Extract the [x, y] coordinate from the center of the cell holding the provided text.  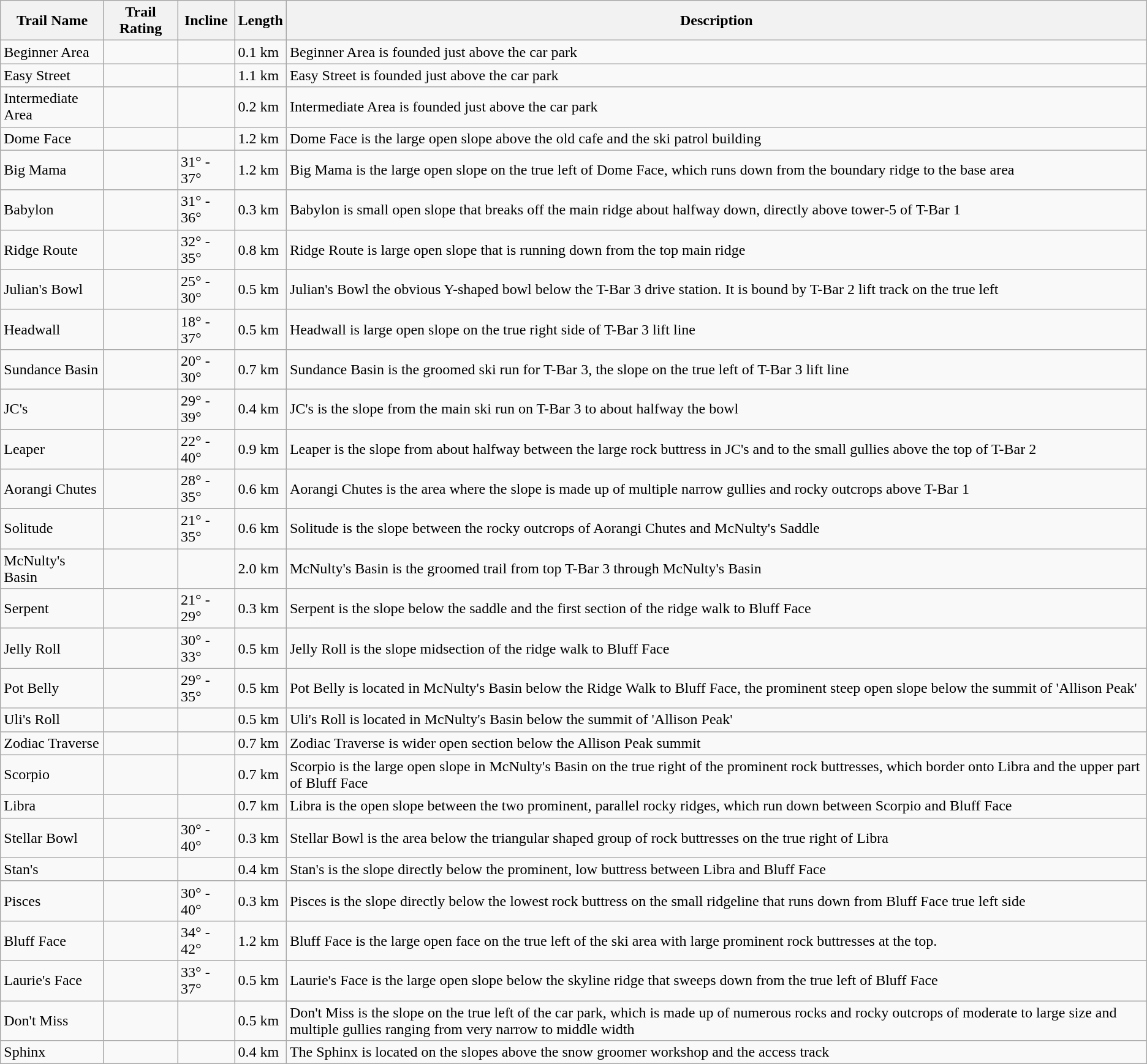
Babylon [53, 209]
0.2 km [260, 107]
Aorangi Chutes [53, 489]
Pisces is the slope directly below the lowest rock buttress on the small ridgeline that runs down from Bluff Face true left side [716, 900]
Julian's Bowl [53, 289]
Zodiac Traverse [53, 743]
Headwall is large open slope on the true right side of T-Bar 3 lift line [716, 330]
Ridge Route is large open slope that is running down from the top main ridge [716, 250]
The Sphinx is located on the slopes above the snow groomer workshop and the access track [716, 1052]
0.8 km [260, 250]
31° - 37° [206, 170]
Big Mama [53, 170]
Headwall [53, 330]
Intermediate Area [53, 107]
Scorpio [53, 774]
25° - 30° [206, 289]
28° - 35° [206, 489]
0.1 km [260, 52]
Dome Face [53, 138]
2.0 km [260, 568]
21° - 29° [206, 609]
Bluff Face is the large open face on the true left of the ski area with large prominent rock buttresses at the top. [716, 941]
Stan's is the slope directly below the prominent, low buttress between Libra and Bluff Face [716, 869]
Ridge Route [53, 250]
Trail Name [53, 21]
Leaper [53, 448]
Laurie's Face [53, 980]
Bluff Face [53, 941]
29° - 39° [206, 409]
33° - 37° [206, 980]
Pot Belly [53, 689]
29° - 35° [206, 689]
Aorangi Chutes is the area where the slope is made up of multiple narrow gullies and rocky outcrops above T-Bar 1 [716, 489]
Stan's [53, 869]
Sphinx [53, 1052]
Solitude is the slope between the rocky outcrops of Aorangi Chutes and McNulty's Saddle [716, 529]
Stellar Bowl is the area below the triangular shaped group of rock buttresses on the true right of Libra [716, 838]
Laurie's Face is the large open slope below the skyline ridge that sweeps down from the true left of Bluff Face [716, 980]
Serpent [53, 609]
31° - 36° [206, 209]
0.9 km [260, 448]
Dome Face is the large open slope above the old cafe and the ski patrol building [716, 138]
JC's [53, 409]
Julian's Bowl the obvious Y-shaped bowl below the T-Bar 3 drive station. It is bound by T-Bar 2 lift track on the true left [716, 289]
Libra [53, 806]
Beginner Area [53, 52]
McNulty's Basin is the groomed trail from top T-Bar 3 through McNulty's Basin [716, 568]
Jelly Roll is the slope midsection of the ridge walk to Bluff Face [716, 648]
Serpent is the slope below the saddle and the first section of the ridge walk to Bluff Face [716, 609]
Stellar Bowl [53, 838]
Uli's Roll is located in McNulty's Basin below the summit of 'Allison Peak' [716, 720]
21° - 35° [206, 529]
Description [716, 21]
Jelly Roll [53, 648]
Sundance Basin [53, 369]
Trail Rating [140, 21]
Pot Belly is located in McNulty's Basin below the Ridge Walk to Bluff Face, the prominent steep open slope below the summit of 'Allison Peak' [716, 689]
Easy Street is founded just above the car park [716, 75]
20° - 30° [206, 369]
Intermediate Area is founded just above the car park [716, 107]
Uli's Roll [53, 720]
Sundance Basin is the groomed ski run for T-Bar 3, the slope on the true left of T-Bar 3 lift line [716, 369]
30° - 33° [206, 648]
34° - 42° [206, 941]
1.1 km [260, 75]
Don't Miss [53, 1021]
McNulty's Basin [53, 568]
Pisces [53, 900]
Beginner Area is founded just above the car park [716, 52]
32° - 35° [206, 250]
Babylon is small open slope that breaks off the main ridge about halfway down, directly above tower-5 of T-Bar 1 [716, 209]
Libra is the open slope between the two prominent, parallel rocky ridges, which run down between Scorpio and Bluff Face [716, 806]
Incline [206, 21]
Easy Street [53, 75]
Zodiac Traverse is wider open section below the Allison Peak summit [716, 743]
Big Mama is the large open slope on the true left of Dome Face, which runs down from the boundary ridge to the base area [716, 170]
Length [260, 21]
Leaper is the slope from about halfway between the large rock buttress in JC's and to the small gullies above the top of T-Bar 2 [716, 448]
Solitude [53, 529]
JC's is the slope from the main ski run on T-Bar 3 to about halfway the bowl [716, 409]
18° - 37° [206, 330]
22° - 40° [206, 448]
